Pinpoint the cell where the given text exists, returning its [x, y] midpoint coordinate. 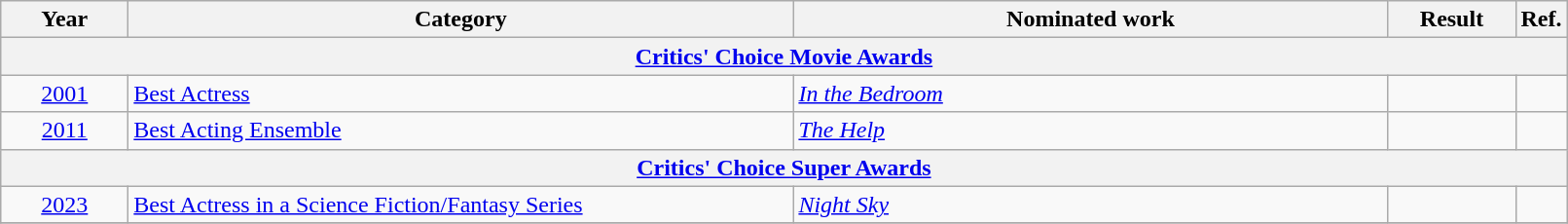
Best Actress in a Science Fiction/Fantasy Series [461, 205]
2001 [64, 93]
Result [1452, 19]
Nominated work [1090, 19]
Critics' Choice Super Awards [784, 168]
Critics' Choice Movie Awards [784, 56]
2023 [64, 205]
In the Bedroom [1090, 93]
Best Acting Ensemble [461, 131]
The Help [1090, 131]
2011 [64, 131]
Night Sky [1090, 205]
Category [461, 19]
Ref. [1542, 19]
Year [64, 19]
Best Actress [461, 93]
